Return the (x, y) coordinate for the center point of the cell that contains the specified text.  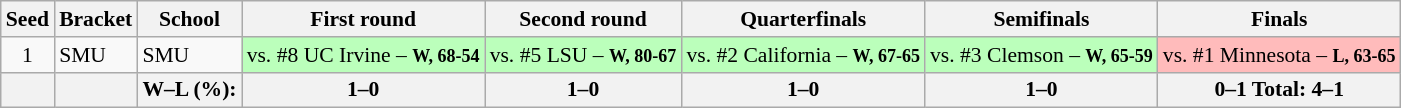
School (189, 19)
Semifinals (1042, 19)
1 (28, 55)
vs. #3 Clemson – W, 65-59 (1042, 55)
Seed (28, 19)
vs. #5 LSU – W, 80-67 (584, 55)
0–1 Total: 4–1 (1280, 90)
vs. #2 California – W, 67-65 (803, 55)
Quarterfinals (803, 19)
Finals (1280, 19)
First round (364, 19)
Second round (584, 19)
vs. #1 Minnesota – L, 63-65 (1280, 55)
vs. #8 UC Irvine – W, 68-54 (364, 55)
Bracket (96, 19)
W–L (%): (189, 90)
